Return [X, Y] of the center of cell containing provided text 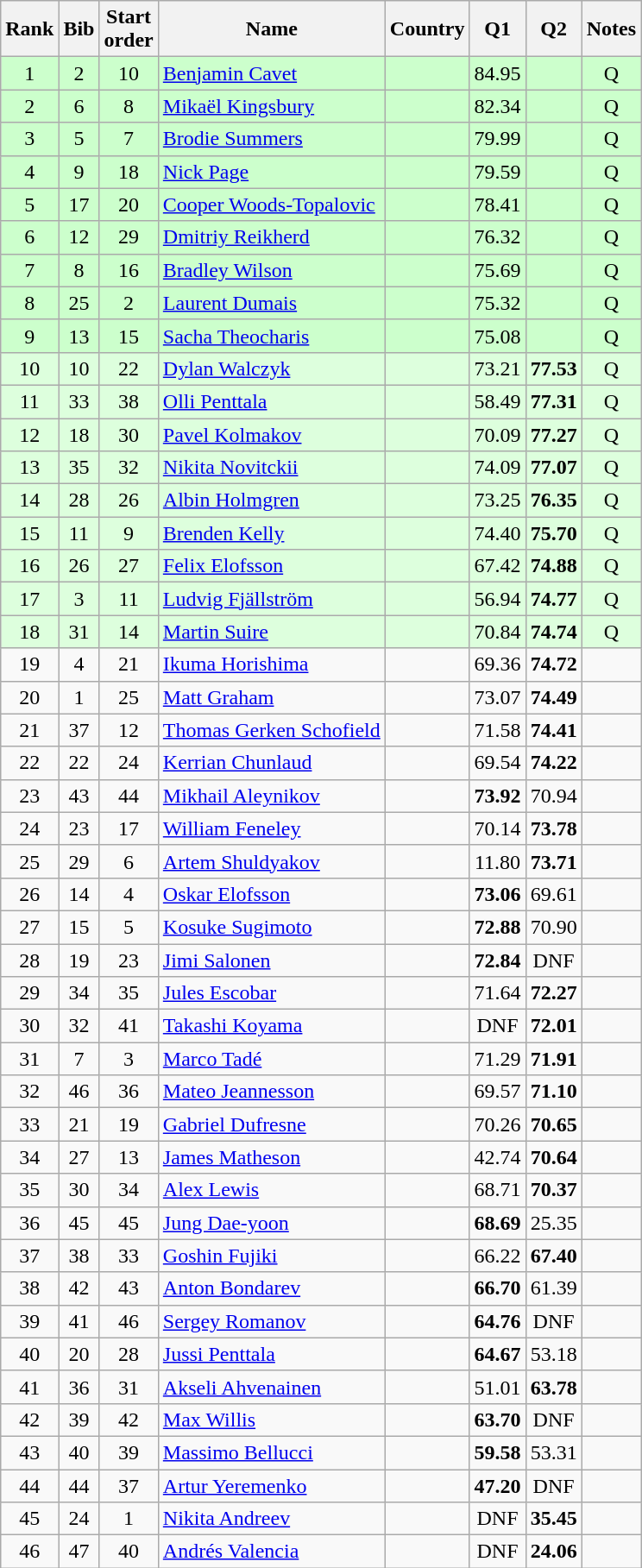
82.34 [497, 106]
71.58 [497, 730]
71.64 [497, 993]
77.53 [554, 368]
Thomas Gerken Schofield [271, 730]
Nikita Novitckii [271, 468]
Q2 [554, 29]
73.06 [497, 894]
Brenden Kelly [271, 533]
Andrés Valencia [271, 1552]
Mikhail Aleynikov [271, 796]
Massimo Bellucci [271, 1452]
11.80 [497, 861]
68.71 [497, 1190]
Name [271, 29]
68.69 [497, 1223]
74.09 [497, 468]
Dmitriy Reikherd [271, 237]
63.70 [497, 1420]
70.09 [497, 434]
77.27 [554, 434]
70.94 [554, 796]
73.07 [497, 697]
66.22 [497, 1256]
72.88 [497, 927]
76.35 [554, 501]
Mikaël Kingsbury [271, 106]
70.64 [554, 1157]
Bradley Wilson [271, 270]
Anton Bondarev [271, 1288]
63.78 [554, 1387]
70.37 [554, 1190]
Bib [79, 29]
70.14 [497, 828]
24.06 [554, 1552]
53.18 [554, 1354]
79.59 [497, 172]
Laurent Dumais [271, 303]
47.20 [497, 1485]
78.41 [497, 205]
73.78 [554, 828]
Nick Page [271, 172]
Rank [29, 29]
Olli Penttala [271, 401]
Oskar Elofsson [271, 894]
Max Willis [271, 1420]
Takashi Koyama [271, 1026]
56.94 [497, 599]
69.61 [554, 894]
Goshin Fujiki [271, 1256]
Q1 [497, 29]
69.57 [497, 1092]
70.90 [554, 927]
64.67 [497, 1354]
74.88 [554, 566]
Jimi Salonen [271, 960]
70.26 [497, 1124]
51.01 [497, 1387]
73.21 [497, 368]
61.39 [554, 1288]
72.84 [497, 960]
59.58 [497, 1452]
69.36 [497, 664]
73.92 [497, 796]
64.76 [497, 1321]
75.70 [554, 533]
69.54 [497, 763]
67.40 [554, 1256]
77.31 [554, 401]
74.40 [497, 533]
Cooper Woods-Topalovic [271, 205]
Matt Graham [271, 697]
Country [427, 29]
Mateo Jeannesson [271, 1092]
Dylan Walczyk [271, 368]
Artem Shuldyakov [271, 861]
James Matheson [271, 1157]
William Feneley [271, 828]
Gabriel Dufresne [271, 1124]
Sergey Romanov [271, 1321]
84.95 [497, 73]
Benjamin Cavet [271, 73]
66.70 [497, 1288]
72.27 [554, 993]
47 [79, 1552]
Ludvig Fjällström [271, 599]
Nikita Andreev [271, 1519]
Startorder [129, 29]
75.32 [497, 303]
Marco Tadé [271, 1059]
Brodie Summers [271, 139]
Felix Elofsson [271, 566]
Pavel Kolmakov [271, 434]
Martin Suire [271, 632]
53.31 [554, 1452]
25.35 [554, 1223]
70.65 [554, 1124]
71.91 [554, 1059]
Jussi Penttala [271, 1354]
73.25 [497, 501]
71.10 [554, 1092]
Notes [611, 29]
72.01 [554, 1026]
Kerrian Chunlaud [271, 763]
Akseli Ahvenainen [271, 1387]
35.45 [554, 1519]
Sacha Theocharis [271, 336]
75.08 [497, 336]
77.07 [554, 468]
Kosuke Sugimoto [271, 927]
73.71 [554, 861]
Jung Dae-yoon [271, 1223]
79.99 [497, 139]
Ikuma Horishima [271, 664]
58.49 [497, 401]
74.72 [554, 664]
74.74 [554, 632]
Alex Lewis [271, 1190]
Jules Escobar [271, 993]
71.29 [497, 1059]
67.42 [497, 566]
74.41 [554, 730]
70.84 [497, 632]
Albin Holmgren [271, 501]
74.22 [554, 763]
42.74 [497, 1157]
76.32 [497, 237]
Artur Yeremenko [271, 1485]
75.69 [497, 270]
74.49 [554, 697]
74.77 [554, 599]
